From the cell containing the given text, extract its center point as [x, y] coordinate. 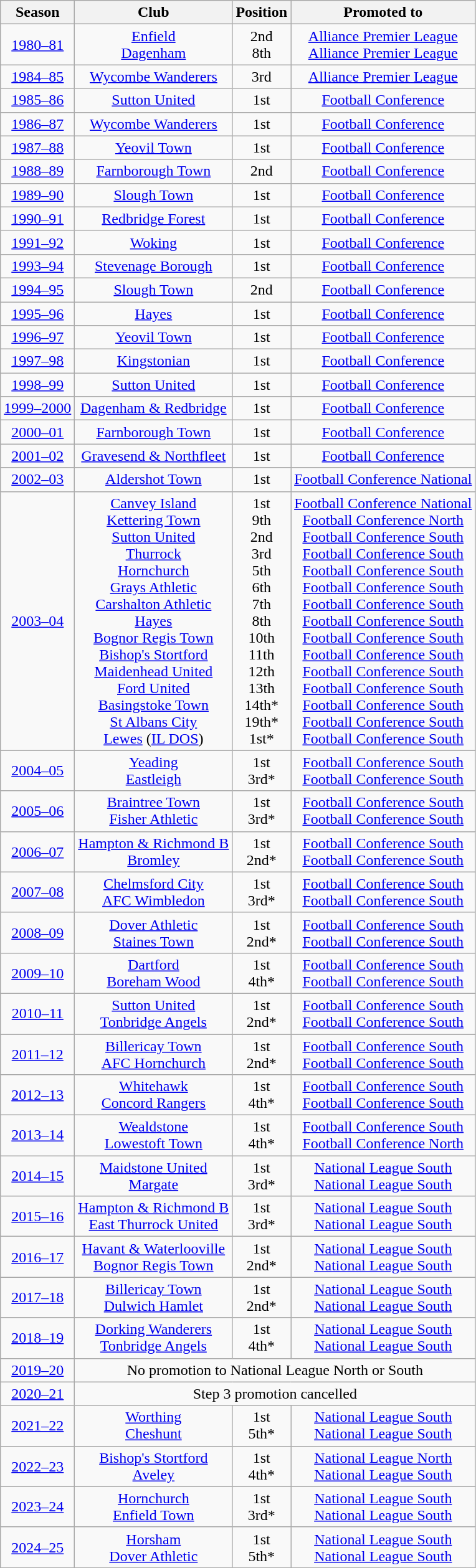
1999–2000 [37, 409]
2016–17 [37, 1257]
1980–81 [37, 45]
2nd8th [262, 45]
2014–15 [37, 1176]
2012–13 [37, 1095]
Hampton & Richmond BEast Thurrock United [153, 1217]
2024–25 [37, 1547]
1984–85 [37, 77]
1993–94 [37, 266]
2023–24 [37, 1507]
1986–87 [37, 124]
Alliance Premier LeagueAlliance Premier League [383, 45]
EnfieldDagenham [153, 45]
2009–10 [37, 973]
YeadingEastleigh [153, 771]
HornchurchEnfield Town [153, 1507]
2003–04 [37, 621]
2022–23 [37, 1466]
3rd [262, 77]
1988–89 [37, 171]
1996–97 [37, 338]
Football Conference SouthFootball Conference North [383, 1136]
Gravesend & Northfleet [153, 456]
Dorking WanderersTonbridge Angels [153, 1338]
Dover AthleticStaines Town [153, 933]
Promoted to [383, 12]
Chelmsford CityAFC Wimbledon [153, 892]
2015–16 [37, 1217]
1995–96 [37, 313]
Position [262, 12]
1985–86 [37, 100]
1991–92 [37, 242]
2008–09 [37, 933]
HorshamDover Athletic [153, 1547]
No promotion to National League North or South [275, 1370]
2017–18 [37, 1298]
2004–05 [37, 771]
2001–02 [37, 456]
DartfordBoreham Wood [153, 973]
1994–95 [37, 290]
Bishop's StortfordAveley [153, 1466]
Football Conference National [383, 479]
Season [37, 12]
1997–98 [37, 361]
Braintree TownFisher Athletic [153, 811]
Step 3 promotion cancelled [275, 1394]
2018–19 [37, 1338]
2021–22 [37, 1426]
Hampton & Richmond BBromley [153, 852]
2010–11 [37, 1014]
2000–01 [37, 432]
2011–12 [37, 1054]
2005–06 [37, 811]
Redbridge Forest [153, 219]
Woking [153, 242]
WealdstoneLowestoft Town [153, 1136]
1st9th2nd3rd5th6th7th8th10th11th12th13th14th*19th*1st* [262, 621]
WhitehawkConcord Rangers [153, 1095]
WorthingCheshunt [153, 1426]
Maidstone UnitedMargate [153, 1176]
Stevenage Borough [153, 266]
1987–88 [37, 148]
Billericay TownAFC Hornchurch [153, 1054]
National League NorthNational League South [383, 1466]
1990–91 [37, 219]
Kingstonian [153, 361]
Billericay TownDulwich Hamlet [153, 1298]
2002–03 [37, 479]
2006–07 [37, 852]
Havant & WaterloovilleBognor Regis Town [153, 1257]
Club [153, 12]
2019–20 [37, 1370]
2013–14 [37, 1136]
Sutton UnitedTonbridge Angels [153, 1014]
Alliance Premier League [383, 77]
Aldershot Town [153, 479]
1998–99 [37, 385]
2020–21 [37, 1394]
Hayes [153, 313]
Dagenham & Redbridge [153, 409]
2007–08 [37, 892]
1989–90 [37, 195]
